Determine the (x, y) coordinate at the center of the cell enclosing the given text.  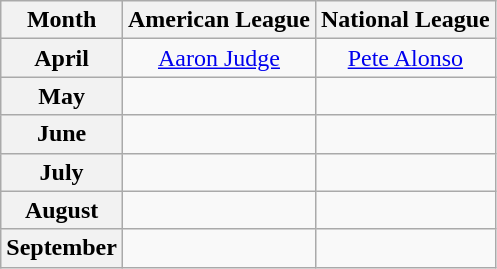
Pete Alonso (405, 58)
Month (62, 20)
July (62, 172)
National League (405, 20)
September (62, 248)
April (62, 58)
June (62, 134)
August (62, 210)
Aaron Judge (218, 58)
May (62, 96)
American League (218, 20)
